Capture the cell that displays the provided text and extract its [X, Y] central coordinate. 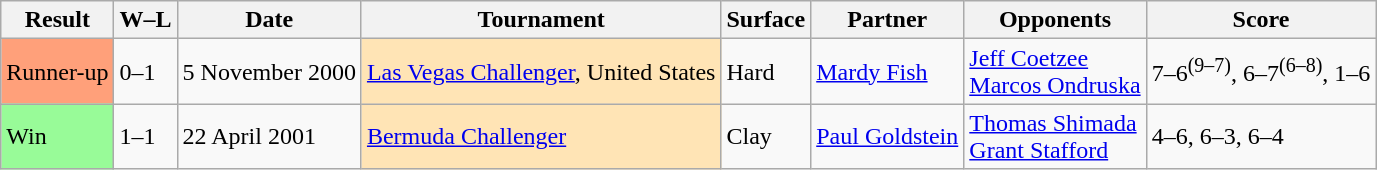
Jeff Coetzee Marcos Ondruska [1055, 72]
5 November 2000 [269, 72]
Paul Goldstein [888, 136]
Tournament [541, 20]
Bermuda Challenger [541, 136]
Result [58, 20]
Date [269, 20]
Thomas Shimada Grant Stafford [1055, 136]
Surface [766, 20]
Mardy Fish [888, 72]
W–L [146, 20]
Score [1261, 20]
Las Vegas Challenger, United States [541, 72]
0–1 [146, 72]
Clay [766, 136]
7–6(9–7), 6–7(6–8), 1–6 [1261, 72]
1–1 [146, 136]
4–6, 6–3, 6–4 [1261, 136]
Opponents [1055, 20]
Partner [888, 20]
Win [58, 136]
22 April 2001 [269, 136]
Runner-up [58, 72]
Hard [766, 72]
